Pinpoint the cell where the given text exists, returning its [x, y] midpoint coordinate. 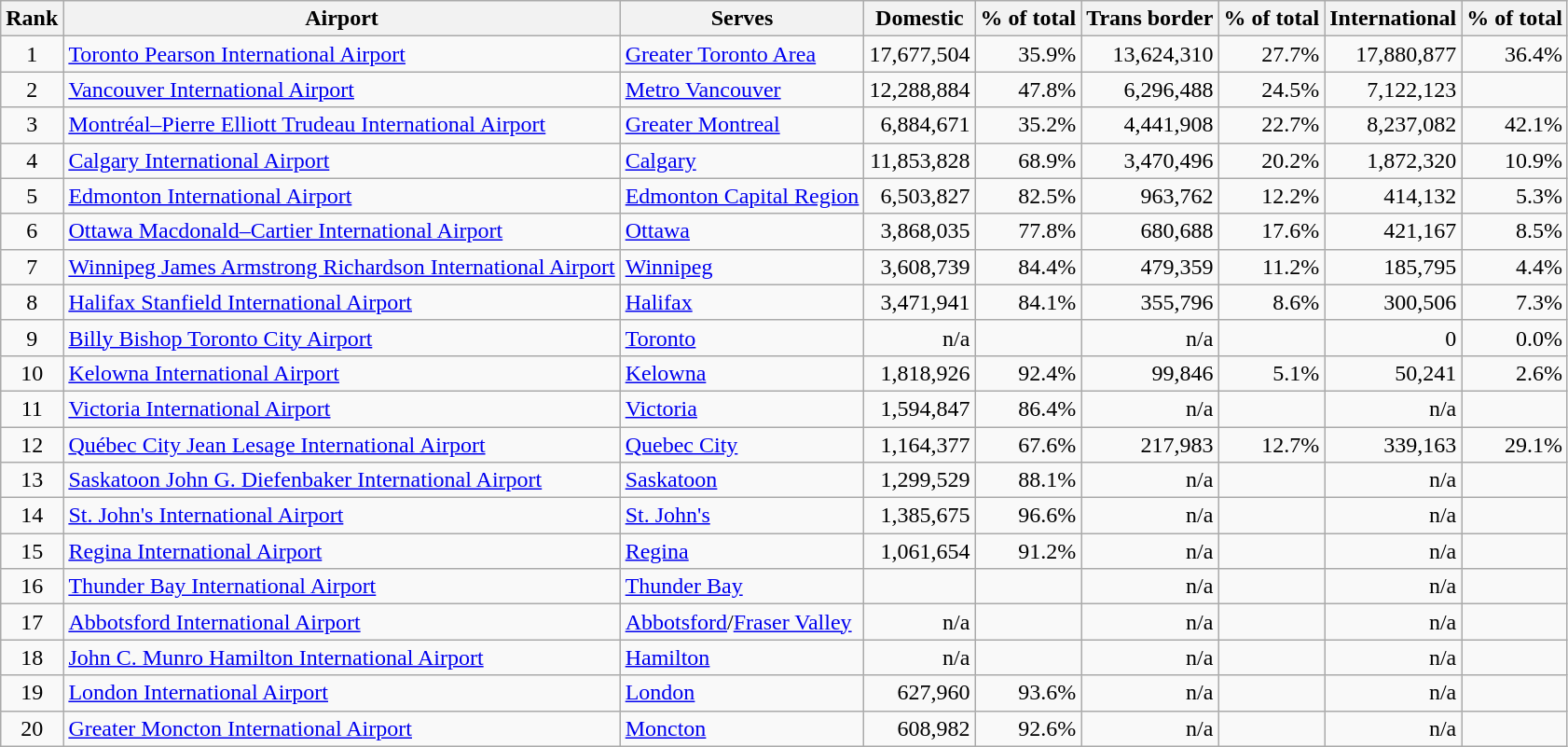
99,846 [1150, 373]
92.6% [1028, 728]
Thunder Bay International Airport [341, 587]
17 [32, 622]
479,359 [1150, 267]
339,163 [1393, 445]
Winnipeg James Armstrong Richardson International Airport [341, 267]
355,796 [1150, 302]
35.2% [1028, 125]
2.6% [1515, 373]
3,471,941 [919, 302]
50,241 [1393, 373]
Billy Bishop Toronto City Airport [341, 338]
1,594,847 [919, 408]
17,677,504 [919, 54]
18 [32, 657]
93.6% [1028, 693]
86.4% [1028, 408]
84.4% [1028, 267]
Ottawa Macdonald–Cartier International Airport [341, 231]
9 [32, 338]
10 [32, 373]
Saskatoon John G. Diefenbaker International Airport [341, 480]
Calgary International Airport [341, 160]
6,884,671 [919, 125]
185,795 [1393, 267]
35.9% [1028, 54]
Toronto Pearson International Airport [341, 54]
Moncton [742, 728]
Ottawa [742, 231]
Airport [341, 19]
Edmonton International Airport [341, 196]
16 [32, 587]
5.3% [1515, 196]
217,983 [1150, 445]
0 [1393, 338]
77.8% [1028, 231]
Kelowna International Airport [341, 373]
6,503,827 [919, 196]
680,688 [1150, 231]
12 [32, 445]
13 [32, 480]
4.4% [1515, 267]
963,762 [1150, 196]
300,506 [1393, 302]
7.3% [1515, 302]
42.1% [1515, 125]
5 [32, 196]
92.4% [1028, 373]
1 [32, 54]
36.4% [1515, 54]
8,237,082 [1393, 125]
14 [32, 516]
Victoria International Airport [341, 408]
London [742, 693]
88.1% [1028, 480]
20.2% [1272, 160]
0.0% [1515, 338]
3,868,035 [919, 231]
Kelowna [742, 373]
Metro Vancouver [742, 90]
17.6% [1272, 231]
Montréal–Pierre Elliott Trudeau International Airport [341, 125]
Abbotsford International Airport [341, 622]
Quebec City [742, 445]
4 [32, 160]
24.5% [1272, 90]
12,288,884 [919, 90]
3 [32, 125]
Toronto [742, 338]
3,470,496 [1150, 160]
Regina [742, 551]
20 [32, 728]
Greater Montreal [742, 125]
15 [32, 551]
29.1% [1515, 445]
11.2% [1272, 267]
84.1% [1028, 302]
22.7% [1272, 125]
608,982 [919, 728]
John C. Munro Hamilton International Airport [341, 657]
Trans border [1150, 19]
Regina International Airport [341, 551]
Serves [742, 19]
1,061,654 [919, 551]
421,167 [1393, 231]
10.9% [1515, 160]
91.2% [1028, 551]
Hamilton [742, 657]
6 [32, 231]
Vancouver International Airport [341, 90]
St. John's [742, 516]
4,441,908 [1150, 125]
St. John's International Airport [341, 516]
Thunder Bay [742, 587]
67.6% [1028, 445]
Rank [32, 19]
Québec City Jean Lesage International Airport [341, 445]
1,299,529 [919, 480]
11 [32, 408]
7,122,123 [1393, 90]
11,853,828 [919, 160]
96.6% [1028, 516]
Victoria [742, 408]
5.1% [1272, 373]
1,385,675 [919, 516]
Greater Moncton International Airport [341, 728]
Halifax [742, 302]
47.8% [1028, 90]
8 [32, 302]
6,296,488 [1150, 90]
27.7% [1272, 54]
Edmonton Capital Region [742, 196]
8.6% [1272, 302]
82.5% [1028, 196]
Calgary [742, 160]
12.7% [1272, 445]
19 [32, 693]
8.5% [1515, 231]
414,132 [1393, 196]
Domestic [919, 19]
Halifax Stanfield International Airport [341, 302]
Winnipeg [742, 267]
Greater Toronto Area [742, 54]
68.9% [1028, 160]
627,960 [919, 693]
3,608,739 [919, 267]
London International Airport [341, 693]
International [1393, 19]
12.2% [1272, 196]
13,624,310 [1150, 54]
Abbotsford/Fraser Valley [742, 622]
1,872,320 [1393, 160]
2 [32, 90]
7 [32, 267]
1,818,926 [919, 373]
Saskatoon [742, 480]
1,164,377 [919, 445]
17,880,877 [1393, 54]
